Provide the [X, Y] coordinate of the cell's center where the given text is located.  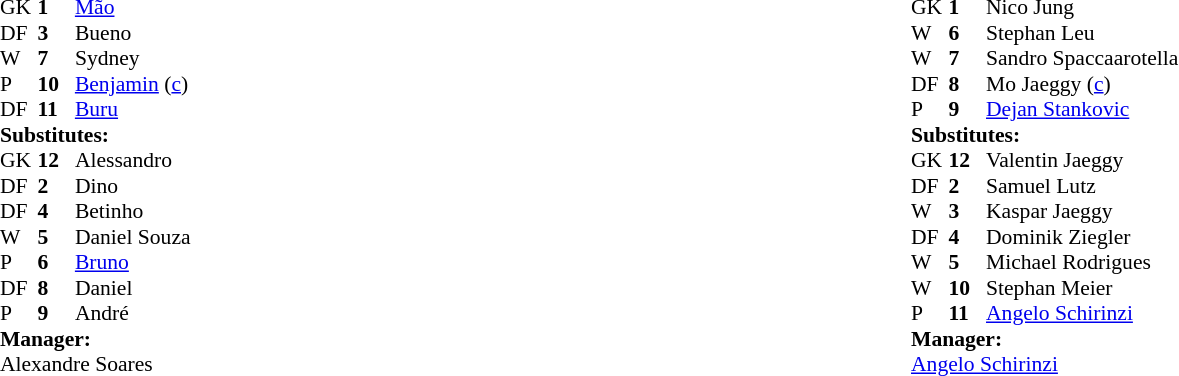
Kaspar Jaeggy [1082, 211]
Angelo Schirinzi [1082, 313]
Benjamin (c) [133, 84]
Daniel [133, 288]
Dino [133, 186]
Samuel Lutz [1082, 186]
André [133, 313]
Bruno [133, 263]
Bueno [133, 33]
Valentin Jaeggy [1082, 161]
Mo Jaeggy (c) [1082, 84]
Stephan Meier [1082, 288]
Alessandro [133, 161]
Michael Rodrigues [1082, 263]
Dominik Ziegler [1082, 237]
Stephan Leu [1082, 33]
Buru [133, 109]
Betinho [133, 211]
Dejan Stankovic [1082, 109]
Daniel Souza [133, 237]
Sandro Spaccaarotella [1082, 59]
Sydney [133, 59]
